Output the (x, y) coordinate of the center of the cell containing the given text.  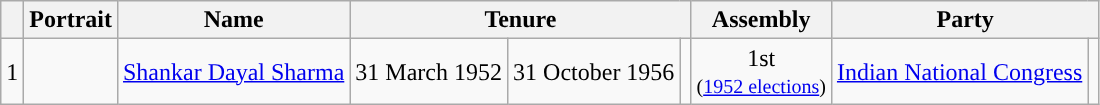
1st(1952 elections) (761, 72)
Portrait (71, 20)
Indian National Congress (959, 72)
Tenure (520, 20)
Shankar Dayal Sharma (233, 72)
31 October 1956 (594, 72)
Name (233, 20)
1 (12, 72)
Assembly (761, 20)
Party (964, 20)
31 March 1952 (429, 72)
